Search for the cell housing the specified text and yield its [X, Y] center coordinate. 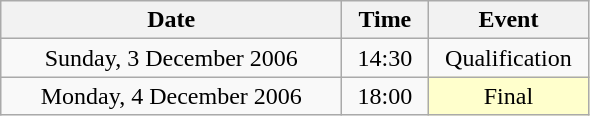
Time [385, 20]
Monday, 4 December 2006 [172, 96]
Event [508, 20]
14:30 [385, 58]
Final [508, 96]
Date [172, 20]
Qualification [508, 58]
Sunday, 3 December 2006 [172, 58]
18:00 [385, 96]
